From the cell containing the given text, extract its center point as [x, y] coordinate. 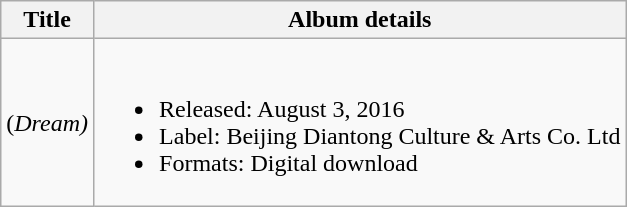
(Dream) [48, 122]
Released: August 3, 2016Label: Beijing Diantong Culture & Arts Co. LtdFormats: Digital download [360, 122]
Album details [360, 20]
Title [48, 20]
